For the text-containing cell, return its midpoint in (X, Y) coordinate format. 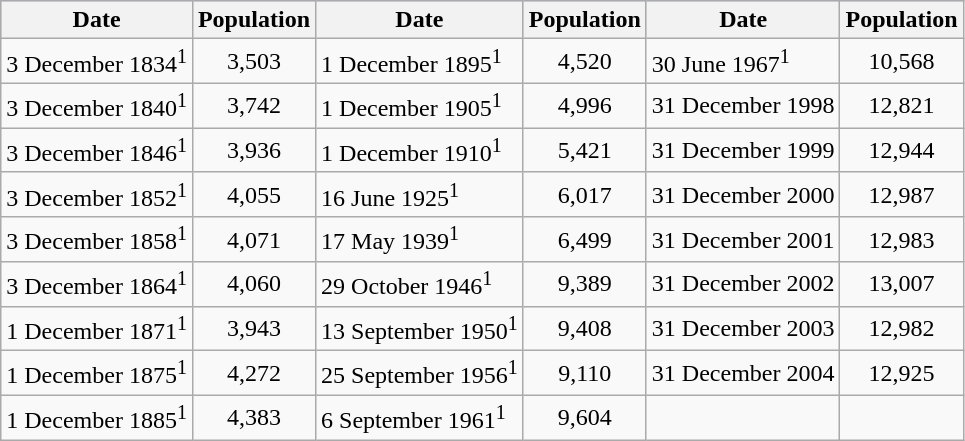
12,982 (902, 328)
16 June 19251 (420, 194)
3 December 18581 (97, 240)
31 December 2004 (743, 374)
9,604 (584, 418)
1 December 18751 (97, 374)
31 December 1998 (743, 106)
29 October 19461 (420, 284)
1 December 18711 (97, 328)
9,389 (584, 284)
6,499 (584, 240)
1 December 19051 (420, 106)
9,110 (584, 374)
12,983 (902, 240)
31 December 2000 (743, 194)
4,272 (254, 374)
3,936 (254, 150)
30 June 19671 (743, 62)
12,987 (902, 194)
3 December 18521 (97, 194)
1 December 18951 (420, 62)
1 December 19101 (420, 150)
25 September 19561 (420, 374)
3 December 18401 (97, 106)
17 May 19391 (420, 240)
4,520 (584, 62)
3 December 18641 (97, 284)
4,383 (254, 418)
12,925 (902, 374)
12,944 (902, 150)
13,007 (902, 284)
6,017 (584, 194)
6 September 19611 (420, 418)
31 December 2002 (743, 284)
9,408 (584, 328)
13 September 19501 (420, 328)
3,503 (254, 62)
31 December 1999 (743, 150)
10,568 (902, 62)
4,060 (254, 284)
3,943 (254, 328)
5,421 (584, 150)
31 December 2003 (743, 328)
4,996 (584, 106)
1 December 18851 (97, 418)
3 December 18341 (97, 62)
31 December 2001 (743, 240)
3 December 18461 (97, 150)
12,821 (902, 106)
3,742 (254, 106)
4,055 (254, 194)
4,071 (254, 240)
